Extract the [X, Y] coordinate from the center of the cell holding the provided text.  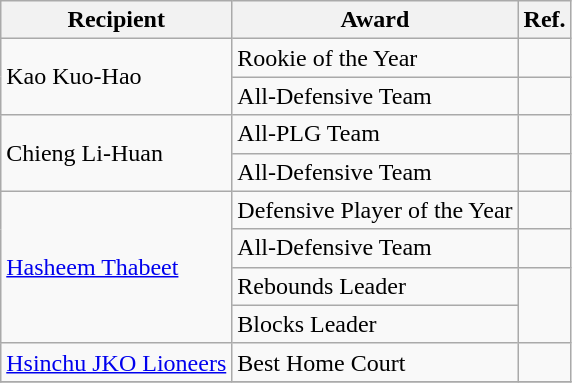
Hasheem Thabeet [116, 267]
Best Home Court [375, 362]
Chieng Li-Huan [116, 153]
Kao Kuo-Hao [116, 77]
Rebounds Leader [375, 286]
Recipient [116, 20]
Hsinchu JKO Lioneers [116, 362]
Blocks Leader [375, 324]
Award [375, 20]
Ref. [544, 20]
Rookie of the Year [375, 58]
Defensive Player of the Year [375, 210]
All-PLG Team [375, 134]
